From the cell containing the given text, extract its center point as [X, Y] coordinate. 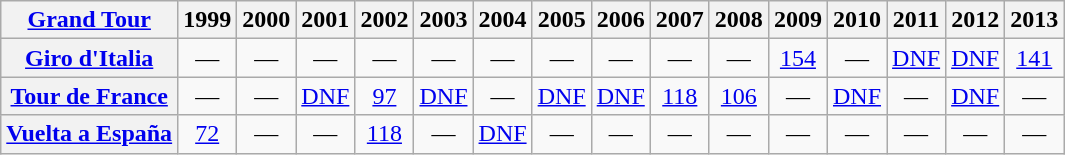
Vuelta a España [90, 134]
2006 [620, 20]
1999 [208, 20]
2001 [326, 20]
Giro d'Italia [90, 58]
2009 [798, 20]
2002 [384, 20]
2003 [444, 20]
141 [1034, 58]
2013 [1034, 20]
72 [208, 134]
97 [384, 96]
2011 [916, 20]
Grand Tour [90, 20]
2004 [502, 20]
154 [798, 58]
2010 [856, 20]
2005 [562, 20]
Tour de France [90, 96]
2012 [976, 20]
2000 [266, 20]
106 [738, 96]
2007 [680, 20]
2008 [738, 20]
